Locate the cell with the specified text and output its [x, y] center coordinate. 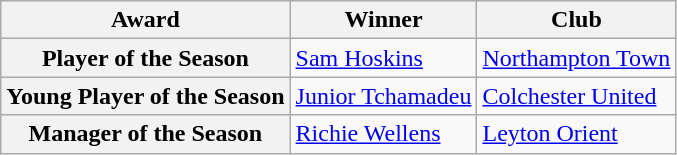
Player of the Season [146, 58]
Sam Hoskins [384, 58]
Award [146, 20]
Richie Wellens [384, 134]
Northampton Town [576, 58]
Winner [384, 20]
Club [576, 20]
Manager of the Season [146, 134]
Leyton Orient [576, 134]
Young Player of the Season [146, 96]
Colchester United [576, 96]
Junior Tchamadeu [384, 96]
